Provide the [X, Y] coordinate of the cell's center where the given text is located.  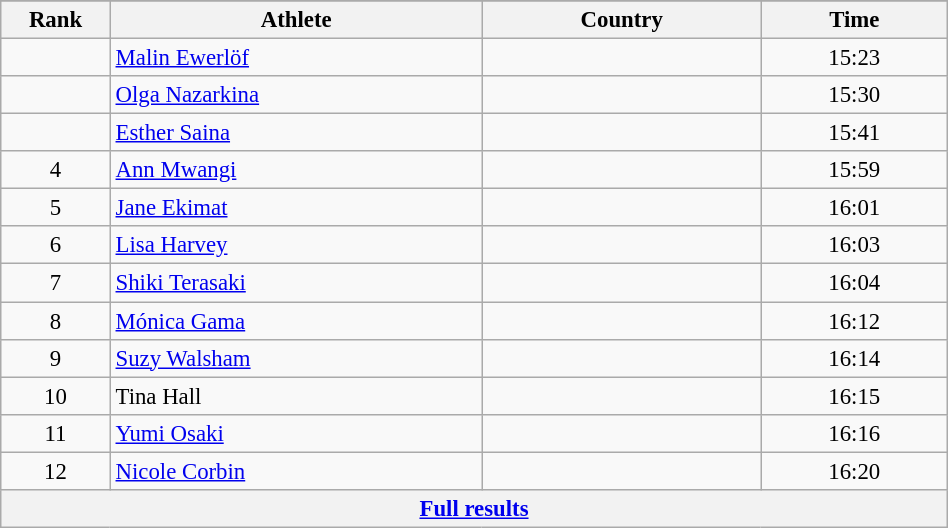
7 [56, 283]
Yumi Osaki [296, 433]
16:03 [854, 245]
Rank [56, 20]
Nicole Corbin [296, 471]
16:04 [854, 283]
Shiki Terasaki [296, 283]
Mónica Gama [296, 321]
Malin Ewerlöf [296, 58]
16:01 [854, 208]
15:41 [854, 133]
15:30 [854, 95]
15:59 [854, 170]
16:16 [854, 433]
Ann Mwangi [296, 170]
15:23 [854, 58]
11 [56, 433]
16:12 [854, 321]
Esther Saina [296, 133]
Suzy Walsham [296, 358]
Lisa Harvey [296, 245]
Jane Ekimat [296, 208]
9 [56, 358]
10 [56, 396]
16:20 [854, 471]
8 [56, 321]
5 [56, 208]
12 [56, 471]
Time [854, 20]
16:14 [854, 358]
Full results [474, 509]
16:15 [854, 396]
Olga Nazarkina [296, 95]
Tina Hall [296, 396]
6 [56, 245]
4 [56, 170]
Country [622, 20]
Athlete [296, 20]
